Find where the given text appears and provide that cell's center as (x, y) coordinate. 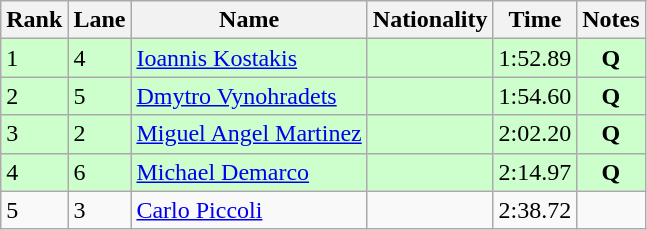
2:02.20 (535, 134)
Carlo Piccoli (249, 210)
Name (249, 20)
1:52.89 (535, 58)
2:38.72 (535, 210)
1 (34, 58)
2:14.97 (535, 172)
Rank (34, 20)
6 (100, 172)
Michael Demarco (249, 172)
Miguel Angel Martinez (249, 134)
Notes (611, 20)
Lane (100, 20)
Nationality (430, 20)
Ioannis Kostakis (249, 58)
Time (535, 20)
1:54.60 (535, 96)
Dmytro Vynohradets (249, 96)
